Pinpoint the cell where the given text exists, returning its [X, Y] midpoint coordinate. 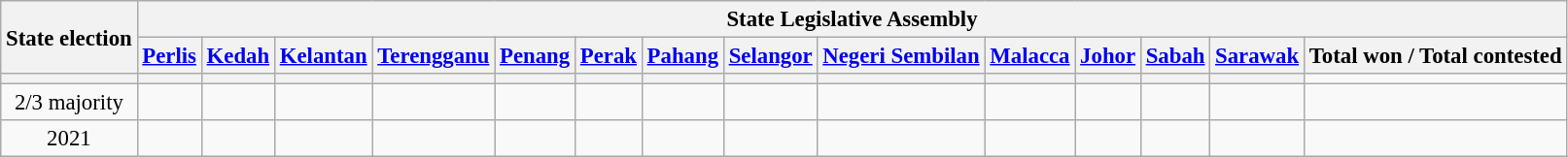
Pahang [682, 56]
2021 [69, 139]
Negeri Sembilan [901, 56]
2/3 majority [69, 103]
Penang [535, 56]
Perak [609, 56]
Selangor [770, 56]
State election [69, 37]
State Legislative Assembly [852, 19]
Total won / Total contested [1435, 56]
Johor [1108, 56]
Kelantan [323, 56]
Perlis [169, 56]
Malacca [1030, 56]
Terengganu [434, 56]
Sabah [1174, 56]
Sarawak [1258, 56]
Kedah [237, 56]
